Return the [x, y] coordinate for the center point of the cell that contains the specified text.  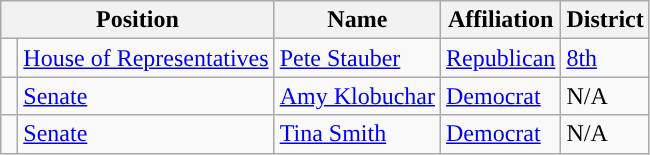
Republican [501, 58]
Name [357, 20]
District [605, 20]
Pete Stauber [357, 58]
House of Representatives [146, 58]
Position [138, 20]
Affiliation [501, 20]
8th [605, 58]
Tina Smith [357, 134]
Amy Klobuchar [357, 96]
